Locate the cell with the specified text and output its (X, Y) center coordinate. 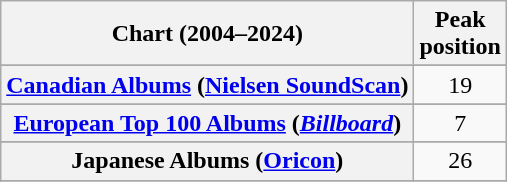
26 (460, 161)
Japanese Albums (Oricon) (208, 161)
European Top 100 Albums (Billboard) (208, 123)
Chart (2004–2024) (208, 34)
Canadian Albums (Nielsen SoundScan) (208, 85)
19 (460, 85)
7 (460, 123)
Peakposition (460, 34)
